Scan for the cell matching the given text and deliver its [X, Y] coordinate at center. 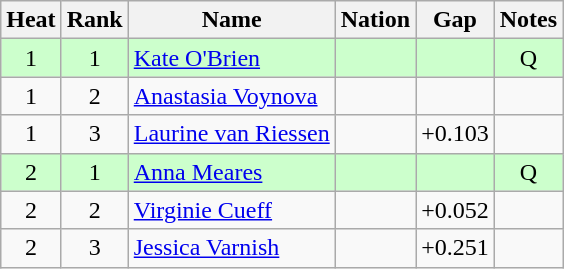
+0.052 [456, 210]
Gap [456, 20]
Anna Meares [232, 172]
Kate O'Brien [232, 58]
Anastasia Voynova [232, 96]
Name [232, 20]
Nation [375, 20]
Virginie Cueff [232, 210]
+0.251 [456, 248]
Laurine van Riessen [232, 134]
Jessica Varnish [232, 248]
Heat [31, 20]
Rank [94, 20]
+0.103 [456, 134]
Notes [528, 20]
